Locate the cell with the specified text and output its [x, y] center coordinate. 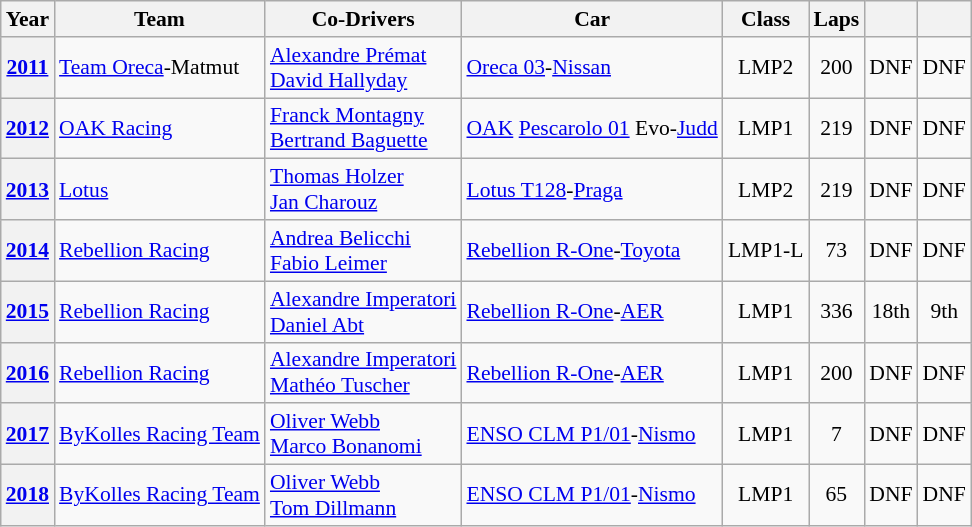
2014 [28, 250]
Franck Montagny Bertrand Baguette [364, 128]
LMP1-L [766, 250]
Laps [836, 19]
336 [836, 312]
OAK Pescarolo 01 Evo-Judd [592, 128]
2017 [28, 434]
2012 [28, 128]
Oliver Webb Marco Bonanomi [364, 434]
Rebellion R-One-Toyota [592, 250]
2016 [28, 372]
7 [836, 434]
Car [592, 19]
Oliver Webb Tom Dillmann [364, 496]
18th [890, 312]
Team [160, 19]
2011 [28, 68]
Alexandre Prémat David Hallyday [364, 68]
Lotus T128-Praga [592, 190]
73 [836, 250]
9th [944, 312]
Thomas Holzer Jan Charouz [364, 190]
Team Oreca-Matmut [160, 68]
Class [766, 19]
Alexandre Imperatori Daniel Abt [364, 312]
Andrea Belicchi Fabio Leimer [364, 250]
Oreca 03-Nissan [592, 68]
2015 [28, 312]
2013 [28, 190]
OAK Racing [160, 128]
65 [836, 496]
Co-Drivers [364, 19]
Year [28, 19]
Alexandre Imperatori Mathéo Tuscher [364, 372]
2018 [28, 496]
Lotus [160, 190]
